Search for the cell housing the specified text and yield its [x, y] center coordinate. 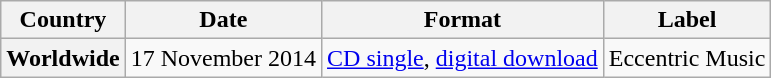
Label [687, 20]
Eccentric Music [687, 58]
17 November 2014 [223, 58]
Format [463, 20]
Date [223, 20]
CD single, digital download [463, 58]
Worldwide [63, 58]
Country [63, 20]
